Scan for the cell matching the given text and deliver its (X, Y) coordinate at center. 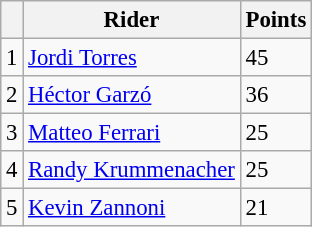
45 (276, 58)
1 (12, 58)
21 (276, 208)
3 (12, 133)
Héctor Garzó (132, 95)
Randy Krummenacher (132, 170)
36 (276, 95)
4 (12, 170)
Matteo Ferrari (132, 133)
Jordi Torres (132, 58)
5 (12, 208)
Points (276, 20)
2 (12, 95)
Kevin Zannoni (132, 208)
Rider (132, 20)
